Detect which cell encompasses the target text, then output its [x, y] center coordinate. 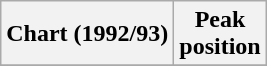
Peakposition [220, 34]
Chart (1992/93) [88, 34]
